Determine the (x, y) coordinate at the center of the cell enclosing the given text.  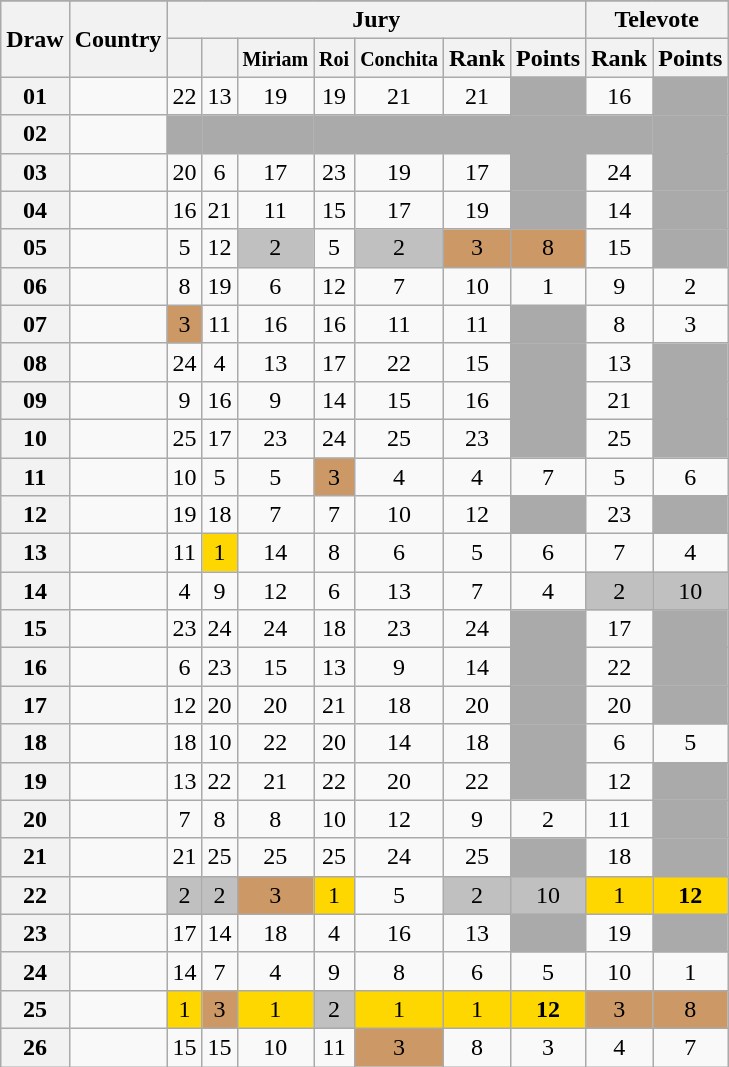
05 (35, 248)
Roi (334, 58)
Conchita (400, 58)
Country (118, 39)
06 (35, 286)
26 (35, 1047)
04 (35, 210)
Draw (35, 39)
07 (35, 324)
09 (35, 400)
Jury (376, 20)
03 (35, 172)
02 (35, 134)
Miriam (276, 58)
08 (35, 362)
01 (35, 96)
Televote (657, 20)
